Search for the cell housing the specified text and yield its (x, y) center coordinate. 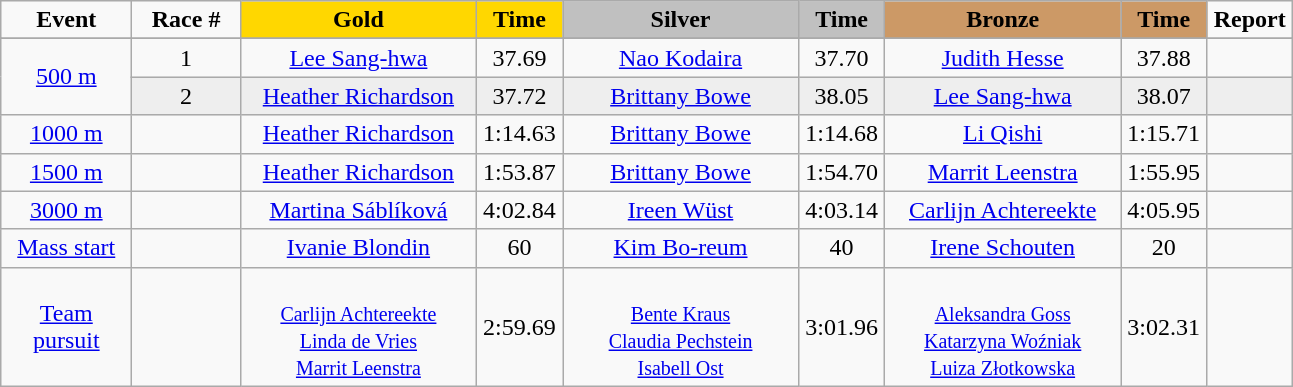
1:15.71 (1164, 134)
Carlijn Achtereekte (1003, 210)
Martina Sáblíková (358, 210)
1500 m (66, 172)
2 (186, 96)
2:59.69 (519, 326)
Aleksandra GossKatarzyna WoźniakLuiza Złotkowska (1003, 326)
3:02.31 (1164, 326)
Bente KrausClaudia PechsteinIsabell Ost (680, 326)
Nao Kodaira (680, 58)
Mass start (66, 248)
Race # (186, 20)
500 m (66, 77)
1 (186, 58)
40 (842, 248)
Carlijn AchtereekteLinda de VriesMarrit Leenstra (358, 326)
Ireen Wüst (680, 210)
Judith Hesse (1003, 58)
37.72 (519, 96)
37.88 (1164, 58)
Bronze (1003, 20)
1:14.68 (842, 134)
20 (1164, 248)
Ivanie Blondin (358, 248)
1:14.63 (519, 134)
1:55.95 (1164, 172)
3:01.96 (842, 326)
38.07 (1164, 96)
4:05.95 (1164, 210)
37.70 (842, 58)
Irene Schouten (1003, 248)
Team pursuit (66, 326)
Li Qishi (1003, 134)
38.05 (842, 96)
4:03.14 (842, 210)
37.69 (519, 58)
3000 m (66, 210)
1:53.87 (519, 172)
1:54.70 (842, 172)
Kim Bo-reum (680, 248)
Silver (680, 20)
Gold (358, 20)
4:02.84 (519, 210)
1000 m (66, 134)
60 (519, 248)
Report (1250, 20)
Marrit Leenstra (1003, 172)
Event (66, 20)
